Detect which cell encompasses the target text, then output its (x, y) center coordinate. 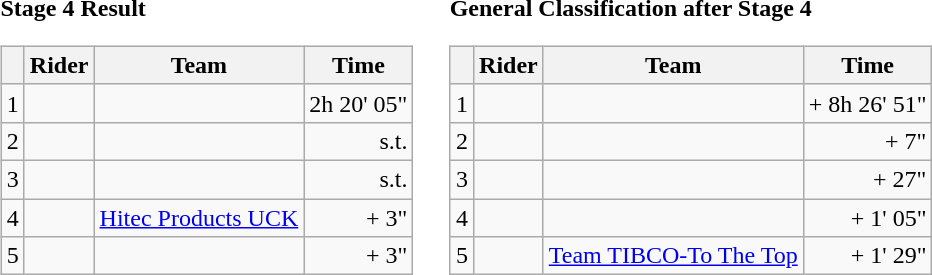
+ 7" (868, 141)
2h 20' 05" (358, 103)
Team TIBCO-To The Top (673, 256)
+ 27" (868, 179)
Hitec Products UCK (199, 217)
+ 1' 29" (868, 256)
+ 8h 26' 51" (868, 103)
+ 1' 05" (868, 217)
